Identify which cell holds the provided text, then report its [x, y] central coordinate. 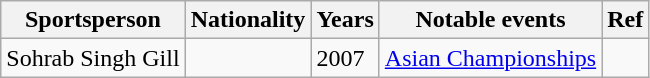
Ref [626, 20]
2007 [345, 58]
Sportsperson [93, 20]
Notable events [490, 20]
Asian Championships [490, 58]
Sohrab Singh Gill [93, 58]
Years [345, 20]
Nationality [248, 20]
